Detect which cell encompasses the target text, then output its (x, y) center coordinate. 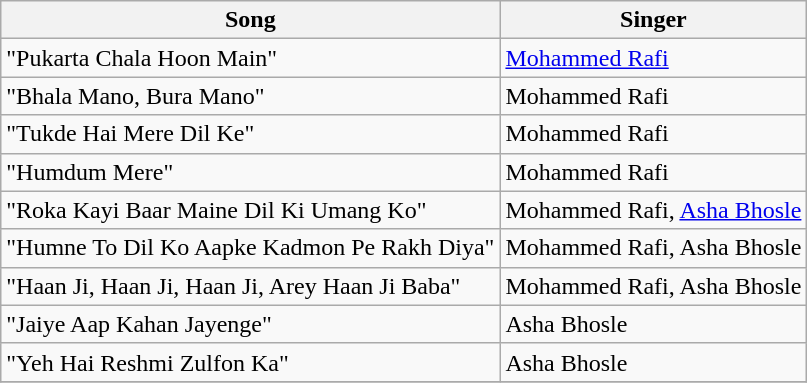
"Haan Ji, Haan Ji, Haan Ji, Arey Haan Ji Baba" (250, 286)
"Tukde Hai Mere Dil Ke" (250, 134)
"Humdum Mere" (250, 172)
Song (250, 20)
"Humne To Dil Ko Aapke Kadmon Pe Rakh Diya" (250, 248)
"Jaiye Aap Kahan Jayenge" (250, 324)
"Bhala Mano, Bura Mano" (250, 96)
"Yeh Hai Reshmi Zulfon Ka" (250, 362)
"Roka Kayi Baar Maine Dil Ki Umang Ko" (250, 210)
"Pukarta Chala Hoon Main" (250, 58)
Singer (654, 20)
